Find where the given text appears and provide that cell's center as [X, Y] coordinate. 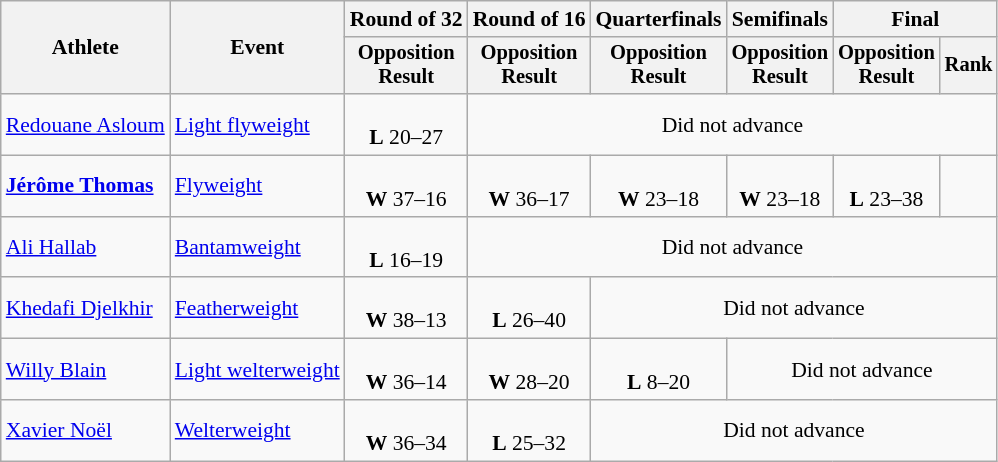
L 20–27 [406, 124]
Xavier Noël [86, 430]
Rank [969, 66]
L 8–20 [659, 370]
L 23–38 [886, 186]
L 26–40 [530, 308]
Quarterfinals [659, 19]
Welterweight [258, 430]
Willy Blain [86, 370]
Flyweight [258, 186]
Khedafi Djelkhir [86, 308]
Athlete [86, 48]
Redouane Asloum [86, 124]
W 38–13 [406, 308]
Light welterweight [258, 370]
Ali Hallab [86, 248]
Round of 32 [406, 19]
Bantamweight [258, 248]
W 36–34 [406, 430]
W 36–14 [406, 370]
Light flyweight [258, 124]
L 16–19 [406, 248]
W 36–17 [530, 186]
Event [258, 48]
W 28–20 [530, 370]
L 25–32 [530, 430]
Final [915, 19]
Featherweight [258, 308]
Round of 16 [530, 19]
Semifinals [780, 19]
W 37–16 [406, 186]
Jérôme Thomas [86, 186]
